Search for the cell housing the specified text and yield its [x, y] center coordinate. 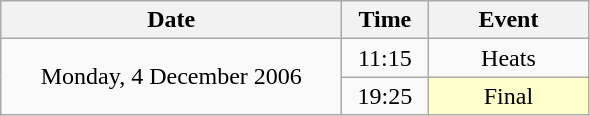
11:15 [385, 58]
Monday, 4 December 2006 [172, 77]
Final [508, 96]
Event [508, 20]
19:25 [385, 96]
Date [172, 20]
Heats [508, 58]
Time [385, 20]
